Output the (X, Y) coordinate of the center of the cell containing the given text.  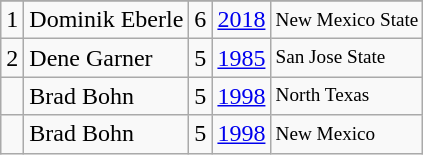
1985 (242, 58)
Dominik Eberle (106, 20)
New Mexico (347, 134)
New Mexico State (347, 20)
2018 (242, 20)
1 (12, 20)
6 (200, 20)
North Texas (347, 96)
Dene Garner (106, 58)
San Jose State (347, 58)
2 (12, 58)
